From the cell containing the given text, extract its center point as (X, Y) coordinate. 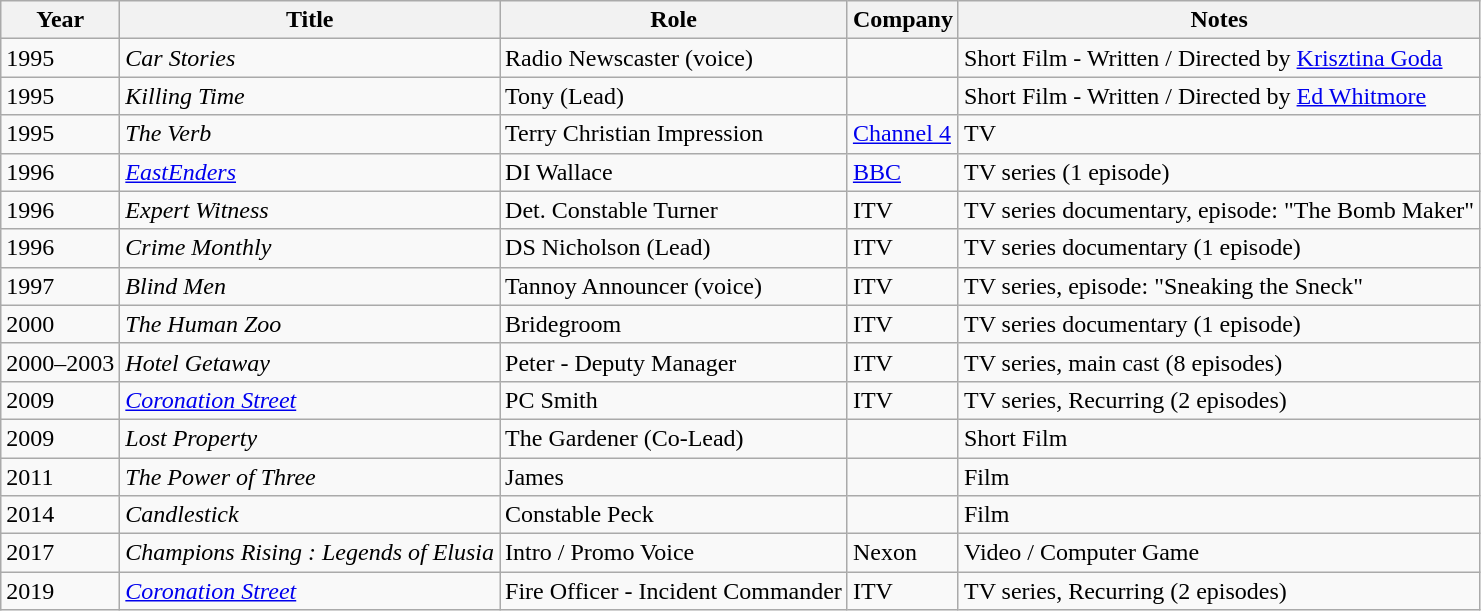
The Verb (310, 134)
TV (1218, 134)
TV series documentary, episode: "The Bomb Maker" (1218, 210)
Champions Rising : Legends of Elusia (310, 553)
Tony (Lead) (674, 96)
Candlestick (310, 515)
Intro / Promo Voice (674, 553)
Year (60, 20)
Expert Witness (310, 210)
Short Film - Written / Directed by Ed Whitmore (1218, 96)
Fire Officer - Incident Commander (674, 591)
TV series (1 episode) (1218, 172)
Car Stories (310, 58)
Radio Newscaster (voice) (674, 58)
DS Nicholson (Lead) (674, 248)
2017 (60, 553)
Peter - Deputy Manager (674, 362)
Lost Property (310, 438)
Company (902, 20)
The Gardener (Co-Lead) (674, 438)
EastEnders (310, 172)
Title (310, 20)
1997 (60, 286)
Blind Men (310, 286)
Det. Constable Turner (674, 210)
2014 (60, 515)
Notes (1218, 20)
Terry Christian Impression (674, 134)
Tannoy Announcer (voice) (674, 286)
Video / Computer Game (1218, 553)
Constable Peck (674, 515)
The Human Zoo (310, 324)
TV series, episode: "Sneaking the Sneck" (1218, 286)
Role (674, 20)
Short Film (1218, 438)
BBC (902, 172)
The Power of Three (310, 477)
Short Film - Written / Directed by Krisztina Goda (1218, 58)
Killing Time (310, 96)
Channel 4 (902, 134)
James (674, 477)
PC Smith (674, 400)
Hotel Getaway (310, 362)
DI Wallace (674, 172)
2000 (60, 324)
Crime Monthly (310, 248)
TV series, main cast (8 episodes) (1218, 362)
2019 (60, 591)
2000–2003 (60, 362)
Nexon (902, 553)
2011 (60, 477)
Bridegroom (674, 324)
